Pinpoint the cell where the given text exists, returning its [x, y] midpoint coordinate. 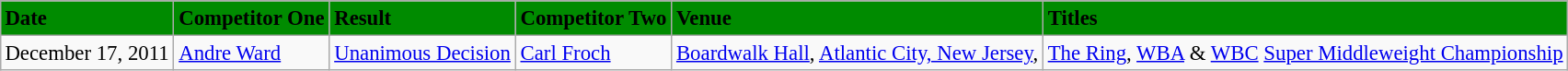
Competitor Two [593, 18]
The Ring, WBA & WBC Super Middleweight Championship [1305, 53]
Unanimous Decision [422, 53]
Competitor One [252, 18]
Result [422, 18]
Andre Ward [252, 53]
Titles [1305, 18]
Boardwalk Hall, Atlantic City, New Jersey, [858, 53]
December 17, 2011 [86, 53]
Carl Froch [593, 53]
Venue [858, 18]
Date [86, 18]
